Provide the (x, y) coordinate of the cell's center where the given text is located.  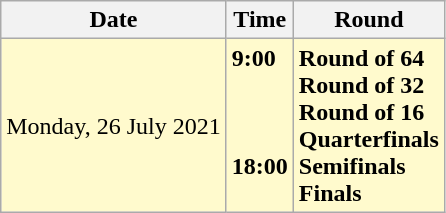
Monday, 26 July 2021 (114, 126)
Date (114, 20)
Round (368, 20)
9:00 18:00 (260, 126)
Time (260, 20)
Round of 64Round of 32Round of 16QuarterfinalsSemifinalsFinals (368, 126)
